Return [X, Y] of the center of cell containing provided text 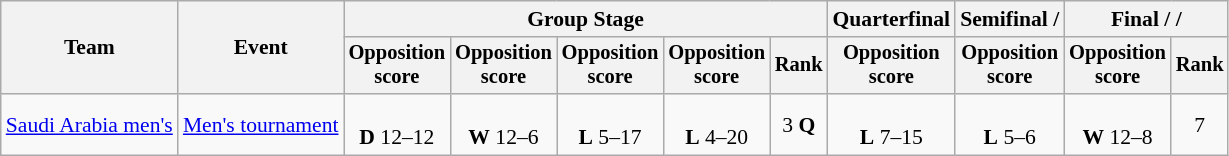
W 12–8 [1118, 124]
D 12–12 [398, 124]
L 5–6 [1010, 124]
Men's tournament [261, 124]
W 12–6 [504, 124]
Semifinal / [1010, 19]
L 5–17 [610, 124]
Team [90, 48]
3 Q [799, 124]
Quarterfinal [892, 19]
L 4–20 [716, 124]
Event [261, 48]
Final / / [1146, 19]
Group Stage [586, 19]
Saudi Arabia men's [90, 124]
L 7–15 [892, 124]
7 [1200, 124]
